Identify which cell holds the provided text, then report its [X, Y] central coordinate. 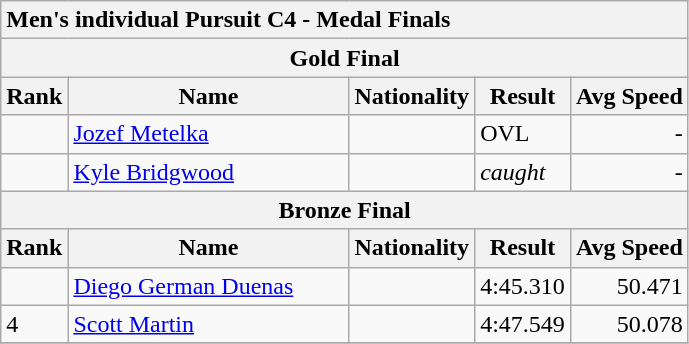
caught [523, 172]
Bronze Final [345, 210]
OVL [523, 134]
Scott Martin [208, 324]
4:47.549 [523, 324]
Jozef Metelka [208, 134]
50.078 [629, 324]
4 [34, 324]
Diego German Duenas [208, 286]
Kyle Bridgwood [208, 172]
4:45.310 [523, 286]
50.471 [629, 286]
Men's individual Pursuit C4 - Medal Finals [345, 20]
Gold Final [345, 58]
